Pinpoint the cell where the given text exists, returning its (X, Y) midpoint coordinate. 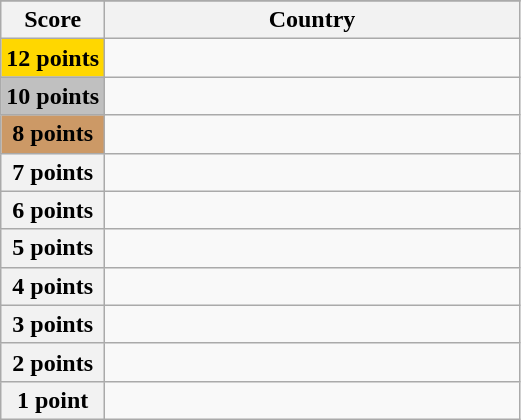
2 points (53, 362)
7 points (53, 172)
12 points (53, 58)
5 points (53, 248)
4 points (53, 286)
6 points (53, 210)
3 points (53, 324)
1 point (53, 400)
Country (312, 20)
8 points (53, 134)
10 points (53, 96)
Score (53, 20)
